Identify which cell holds the provided text, then report its (X, Y) central coordinate. 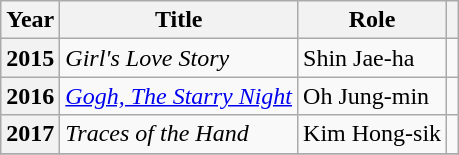
Title (179, 20)
Kim Hong-sik (372, 134)
Gogh, The Starry Night (179, 96)
Year (30, 20)
Role (372, 20)
Oh Jung-min (372, 96)
Shin Jae-ha (372, 58)
2017 (30, 134)
Traces of the Hand (179, 134)
2016 (30, 96)
Girl's Love Story (179, 58)
2015 (30, 58)
